Provide the (X, Y) coordinate of the cell's center where the given text is located.  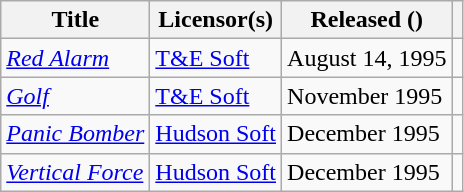
Licensor(s) (216, 20)
Released () (367, 20)
August 14, 1995 (367, 58)
Vertical Force (76, 172)
Title (76, 20)
November 1995 (367, 96)
Golf (76, 96)
Panic Bomber (76, 134)
Red Alarm (76, 58)
